Return the [X, Y] coordinate for the center point of the cell that contains the specified text.  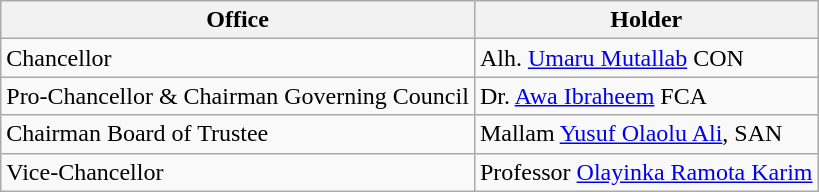
Chairman Board of Trustee [238, 134]
Office [238, 20]
Dr. Awa Ibraheem FCA [646, 96]
Chancellor [238, 58]
Vice-Chancellor [238, 172]
Alh. Umaru Mutallab CON [646, 58]
Mallam Yusuf Olaolu Ali, SAN [646, 134]
Pro-Chancellor & Chairman Governing Council [238, 96]
Holder [646, 20]
Professor Olayinka Ramota Karim [646, 172]
